Return the [X, Y] coordinate for the center point of the cell that contains the specified text.  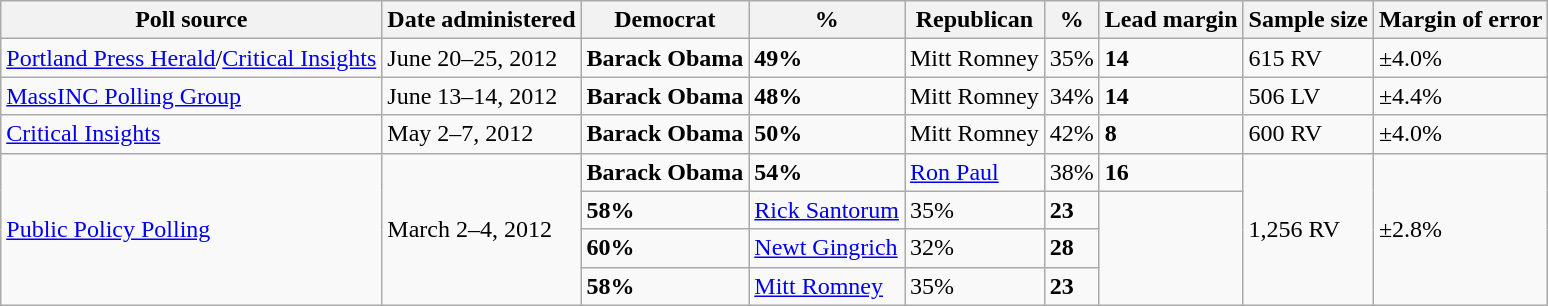
March 2–4, 2012 [482, 229]
600 RV [1308, 134]
42% [1072, 134]
60% [665, 248]
50% [827, 134]
8 [1171, 134]
Democrat [665, 20]
Margin of error [1460, 20]
16 [1171, 172]
38% [1072, 172]
June 13–14, 2012 [482, 96]
May 2–7, 2012 [482, 134]
Portland Press Herald/Critical Insights [192, 58]
±4.4% [1460, 96]
Rick Santorum [827, 210]
Newt Gingrich [827, 248]
Lead margin [1171, 20]
615 RV [1308, 58]
Critical Insights [192, 134]
506 LV [1308, 96]
34% [1072, 96]
Ron Paul [974, 172]
Date administered [482, 20]
±2.8% [1460, 229]
MassINC Polling Group [192, 96]
June 20–25, 2012 [482, 58]
54% [827, 172]
32% [974, 248]
1,256 RV [1308, 229]
Republican [974, 20]
48% [827, 96]
Public Policy Polling [192, 229]
28 [1072, 248]
Poll source [192, 20]
49% [827, 58]
Sample size [1308, 20]
